Scan for the cell matching the given text and deliver its [x, y] coordinate at center. 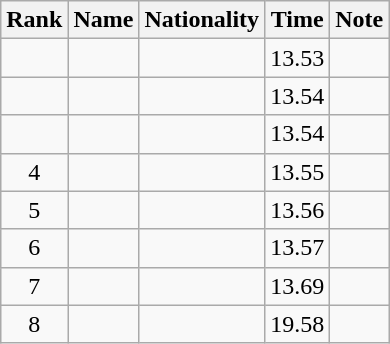
Rank [34, 20]
Nationality [202, 20]
19.58 [298, 324]
4 [34, 172]
13.56 [298, 210]
13.55 [298, 172]
13.53 [298, 58]
13.57 [298, 248]
7 [34, 286]
Name [104, 20]
Note [360, 20]
13.69 [298, 286]
6 [34, 248]
5 [34, 210]
Time [298, 20]
8 [34, 324]
